Locate the cell with the specified text and output its [x, y] center coordinate. 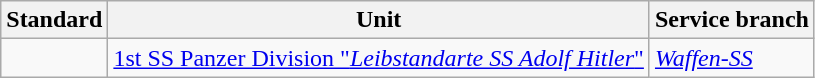
Standard [54, 20]
Waffen-SS [732, 58]
1st SS Panzer Division "Leibstandarte SS Adolf Hitler" [379, 58]
Service branch [732, 20]
Unit [379, 20]
